Pinpoint the cell where the given text exists, returning its [x, y] midpoint coordinate. 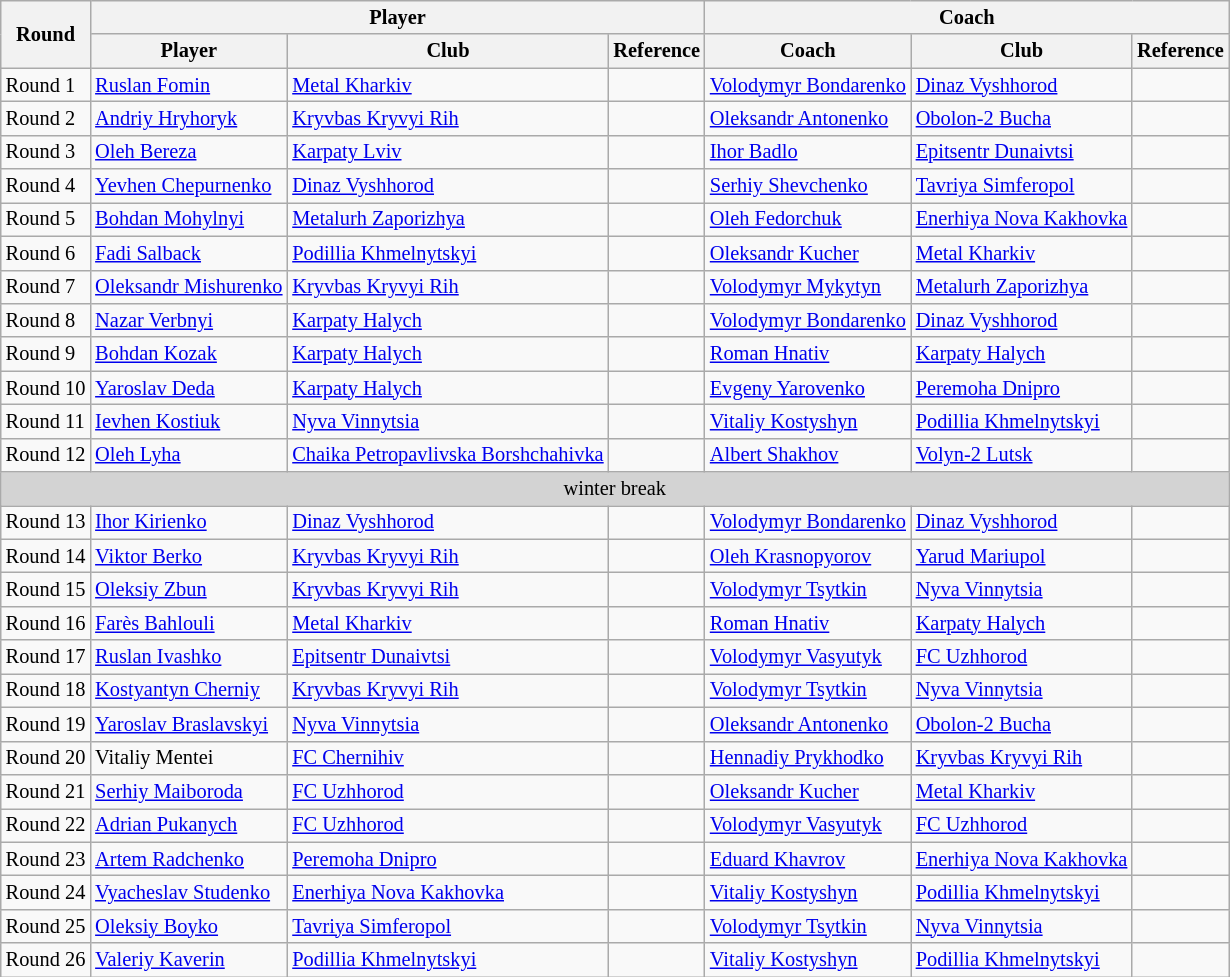
Round 5 [46, 219]
Oleh Bereza [188, 152]
Round 22 [46, 825]
Fadi Salback [188, 253]
Round 12 [46, 455]
Ruslan Fomin [188, 85]
Nazar Verbnyi [188, 320]
Yaroslav Deda [188, 388]
Vitaliy Mentei [188, 758]
Round 7 [46, 287]
Round 4 [46, 186]
Valeriy Kaverin [188, 960]
Oleksandr Mishurenko [188, 287]
Round 2 [46, 118]
Ruslan Ivashko [188, 657]
Oleksiy Boyko [188, 926]
Oleh Krasnopyorov [808, 556]
Ievhen Kostiuk [188, 421]
Round 6 [46, 253]
Round 11 [46, 421]
Adrian Pukanych [188, 825]
Serhiy Shevchenko [808, 186]
Karpaty Lviv [448, 152]
Bohdan Mohylnyi [188, 219]
Ihor Badlo [808, 152]
Oleksiy Zbun [188, 589]
Serhiy Maiboroda [188, 791]
Bohdan Kozak [188, 354]
Round 13 [46, 522]
Chaika Petropavlivska Borshchahivka [448, 455]
Round 16 [46, 623]
Ihor Kirienko [188, 522]
Volodymyr Mykytyn [808, 287]
Round 17 [46, 657]
Round 3 [46, 152]
Yarud Mariupol [1022, 556]
Round 9 [46, 354]
FC Chernihiv [448, 758]
Round 18 [46, 690]
Yevhen Chepurnenko [188, 186]
Round 23 [46, 859]
Evgeny Yarovenko [808, 388]
Eduard Khavrov [808, 859]
Volyn-2 Lutsk [1022, 455]
Round [46, 34]
Andriy Hryhoryk [188, 118]
Oleh Fedorchuk [808, 219]
Round 10 [46, 388]
Round 26 [46, 960]
Round 1 [46, 85]
Hennadiy Prykhodko [808, 758]
Viktor Berko [188, 556]
Round 14 [46, 556]
Round 20 [46, 758]
Round 24 [46, 892]
Oleh Lyha [188, 455]
Round 8 [46, 320]
Farès Bahlouli [188, 623]
Vyacheslav Studenko [188, 892]
winter break [615, 489]
Kostyantyn Cherniy [188, 690]
Albert Shakhov [808, 455]
Yaroslav Braslavskyi [188, 724]
Artem Radchenko [188, 859]
Round 25 [46, 926]
Round 21 [46, 791]
Round 19 [46, 724]
Round 15 [46, 589]
